Detect which cell encompasses the target text, then output its [X, Y] center coordinate. 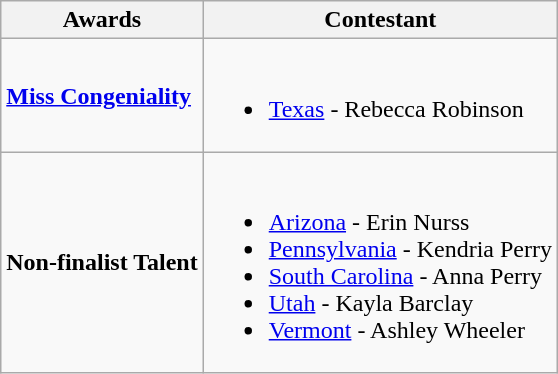
Awards [102, 20]
Arizona - Erin Nurss Pennsylvania - Kendria Perry South Carolina - Anna Perry Utah - Kayla Barclay Vermont - Ashley Wheeler [380, 262]
Non-finalist Talent [102, 262]
Texas - Rebecca Robinson [380, 96]
Contestant [380, 20]
Miss Congeniality [102, 96]
